Determine the [x, y] coordinate at the center of the cell enclosing the given text.  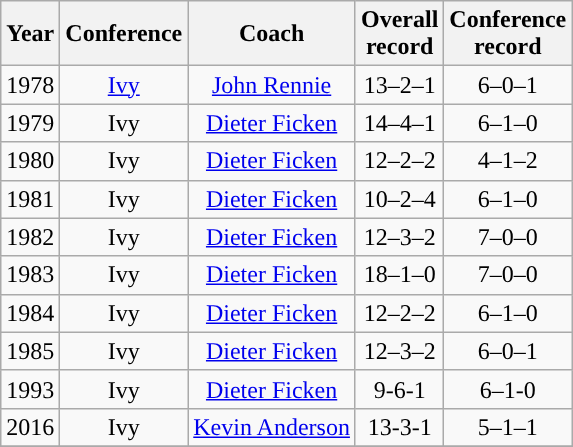
4–1–2 [508, 161]
10–2–4 [399, 199]
1993 [30, 389]
13–2–1 [399, 85]
18–1–0 [399, 275]
13-3-1 [399, 427]
1984 [30, 313]
1983 [30, 275]
Year [30, 34]
1978 [30, 85]
1982 [30, 237]
2016 [30, 427]
9-6-1 [399, 389]
14–4–1 [399, 123]
6–1-0 [508, 389]
1981 [30, 199]
Conference [124, 34]
1980 [30, 161]
Overallrecord [399, 34]
John Rennie [272, 85]
1979 [30, 123]
1985 [30, 351]
Kevin Anderson [272, 427]
Coach [272, 34]
Conferencerecord [508, 34]
5–1–1 [508, 427]
